For the text-containing cell, return its midpoint in (X, Y) coordinate format. 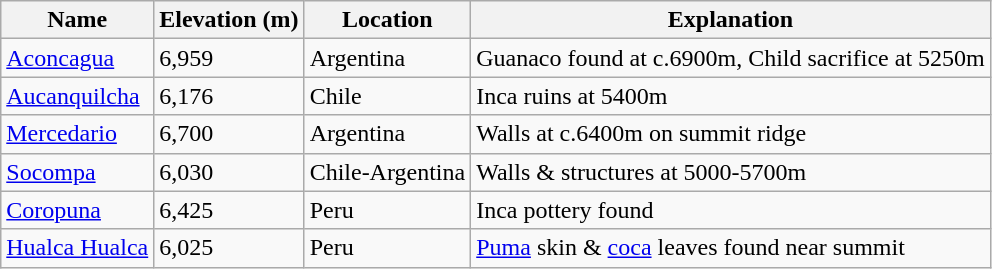
6,700 (229, 134)
Elevation (m) (229, 20)
Explanation (731, 20)
Inca pottery found (731, 210)
Aucanquilcha (78, 96)
Location (388, 20)
6,025 (229, 248)
6,030 (229, 172)
Chile-Argentina (388, 172)
Aconcagua (78, 58)
Socompa (78, 172)
6,176 (229, 96)
Walls at c.6400m on summit ridge (731, 134)
Inca ruins at 5400m (731, 96)
Guanaco found at c.6900m, Child sacrifice at 5250m (731, 58)
Puma skin & coca leaves found near summit (731, 248)
Name (78, 20)
Mercedario (78, 134)
Chile (388, 96)
6,959 (229, 58)
6,425 (229, 210)
Walls & structures at 5000-5700m (731, 172)
Hualca Hualca (78, 248)
Coropuna (78, 210)
